Locate the cell with the specified text and output its (X, Y) center coordinate. 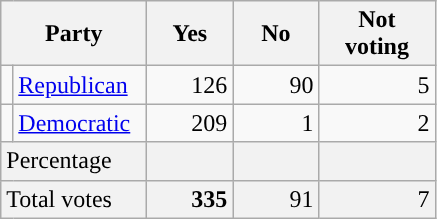
209 (190, 123)
Party (74, 34)
5 (377, 85)
Yes (190, 34)
Democratic (80, 123)
126 (190, 85)
90 (276, 85)
7 (377, 199)
Republican (80, 85)
2 (377, 123)
1 (276, 123)
Not voting (377, 34)
91 (276, 199)
335 (190, 199)
No (276, 34)
Total votes (74, 199)
Percentage (74, 161)
